Extract the [X, Y] coordinate from the center of the cell holding the provided text.  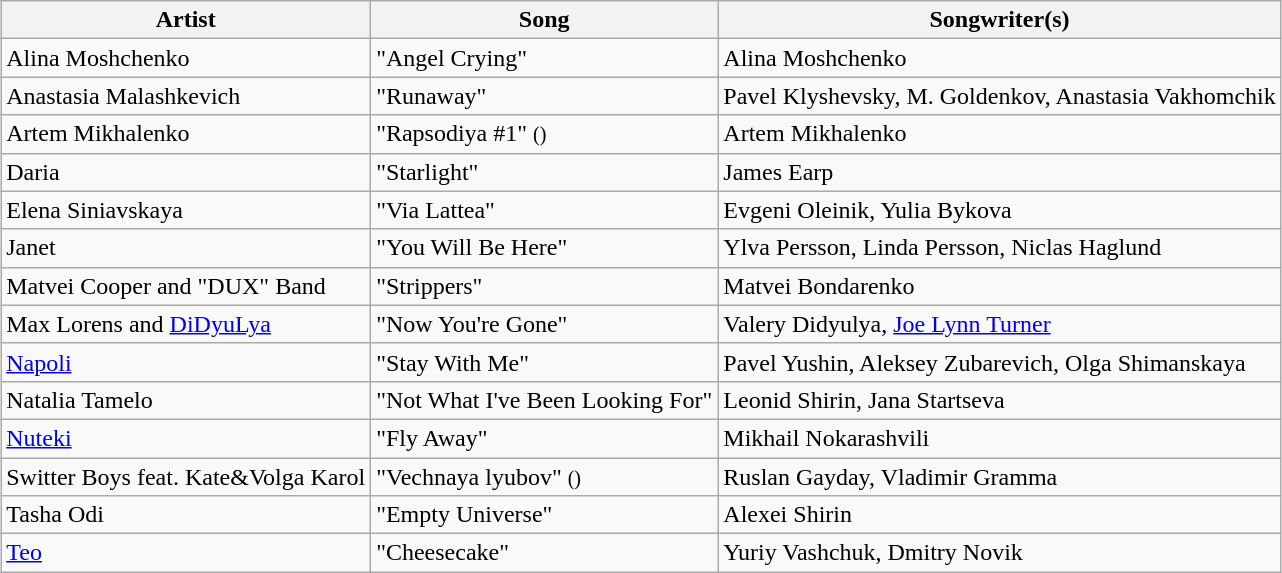
"Via Lattea" [544, 210]
Matvei Cooper and "DUX" Band [186, 286]
"Rapsodiya #1" () [544, 134]
Napoli [186, 362]
Mikhail Nokarashvili [1000, 438]
"Fly Away" [544, 438]
Evgeni Oleinik, Yulia Bykova [1000, 210]
Janet [186, 248]
Nuteki [186, 438]
"You Will Be Here" [544, 248]
"Vechnaya lyubov" () [544, 477]
Alexei Shirin [1000, 515]
Songwriter(s) [1000, 20]
Valery Didyulya, Joe Lynn Turner [1000, 324]
"Angel Crying" [544, 58]
"Stay With Me" [544, 362]
Pavel Klyshevsky, M. Goldenkov, Anastasia Vakhomchik [1000, 96]
"Empty Universe" [544, 515]
"Strippers" [544, 286]
James Earp [1000, 172]
"Starlight" [544, 172]
Teo [186, 553]
"Cheesecake" [544, 553]
Pavel Yushin, Aleksey Zubarevich, Olga Shimanskaya [1000, 362]
Yuriy Vashchuk, Dmitry Novik [1000, 553]
Song [544, 20]
Daria [186, 172]
"Now You're Gone" [544, 324]
Switter Boys feat. Kate&Volga Karol [186, 477]
Tasha Odi [186, 515]
Ylva Persson, Linda Persson, Niclas Haglund [1000, 248]
Anastasia Malashkevich [186, 96]
Max Lorens and DiDyuLya [186, 324]
"Not What I've Been Looking For" [544, 400]
Matvei Bondarenko [1000, 286]
Leonid Shirin, Jana Startseva [1000, 400]
"Runaway" [544, 96]
Ruslan Gayday, Vladimir Gramma [1000, 477]
Artist [186, 20]
Natalia Tamelo [186, 400]
Elena Siniavskaya [186, 210]
